Output the [X, Y] coordinate of the center of the cell containing the given text.  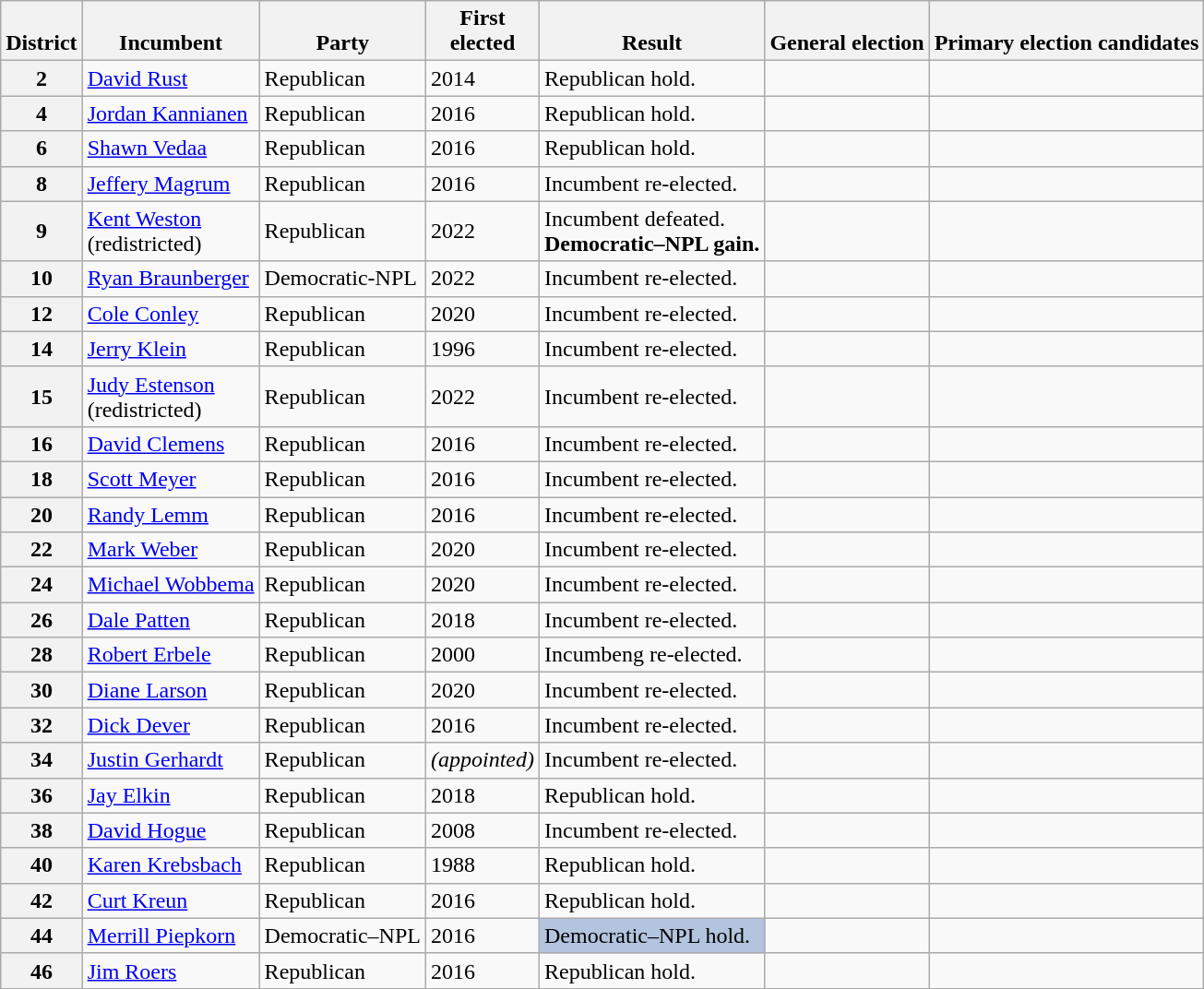
8 [42, 184]
Result [651, 31]
14 [42, 349]
18 [42, 479]
Firstelected [482, 31]
Party [342, 31]
40 [42, 865]
Jay Elkin [171, 795]
(appointed) [482, 760]
46 [42, 971]
District [42, 31]
Randy Lemm [171, 514]
1988 [482, 865]
Jerry Klein [171, 349]
34 [42, 760]
Judy Estenson(redistricted) [171, 397]
Diane Larson [171, 690]
Curt Kreun [171, 900]
2014 [482, 78]
2 [42, 78]
Cole Conley [171, 314]
30 [42, 690]
Shawn Vedaa [171, 149]
Dale Patten [171, 620]
22 [42, 550]
Democratic–NPL hold. [651, 935]
10 [42, 279]
Jeffery Magrum [171, 184]
Kent Weston(redistricted) [171, 231]
Incumbent defeated.Democratic–NPL gain. [651, 231]
Dick Dever [171, 725]
Primary election candidates [1067, 31]
44 [42, 935]
General election [847, 31]
Jim Roers [171, 971]
20 [42, 514]
12 [42, 314]
28 [42, 655]
Ryan Braunberger [171, 279]
David Hogue [171, 830]
16 [42, 444]
1996 [482, 349]
Justin Gerhardt [171, 760]
36 [42, 795]
2008 [482, 830]
Incumbent [171, 31]
42 [42, 900]
Michael Wobbema [171, 585]
Robert Erbele [171, 655]
Merrill Piepkorn [171, 935]
32 [42, 725]
Scott Meyer [171, 479]
9 [42, 231]
6 [42, 149]
26 [42, 620]
David Clemens [171, 444]
2000 [482, 655]
Karen Krebsbach [171, 865]
Mark Weber [171, 550]
38 [42, 830]
Incumbeng re-elected. [651, 655]
15 [42, 397]
Democratic–NPL [342, 935]
Democratic-NPL [342, 279]
4 [42, 113]
Jordan Kannianen [171, 113]
24 [42, 585]
David Rust [171, 78]
